For the text-containing cell, return its midpoint in (X, Y) coordinate format. 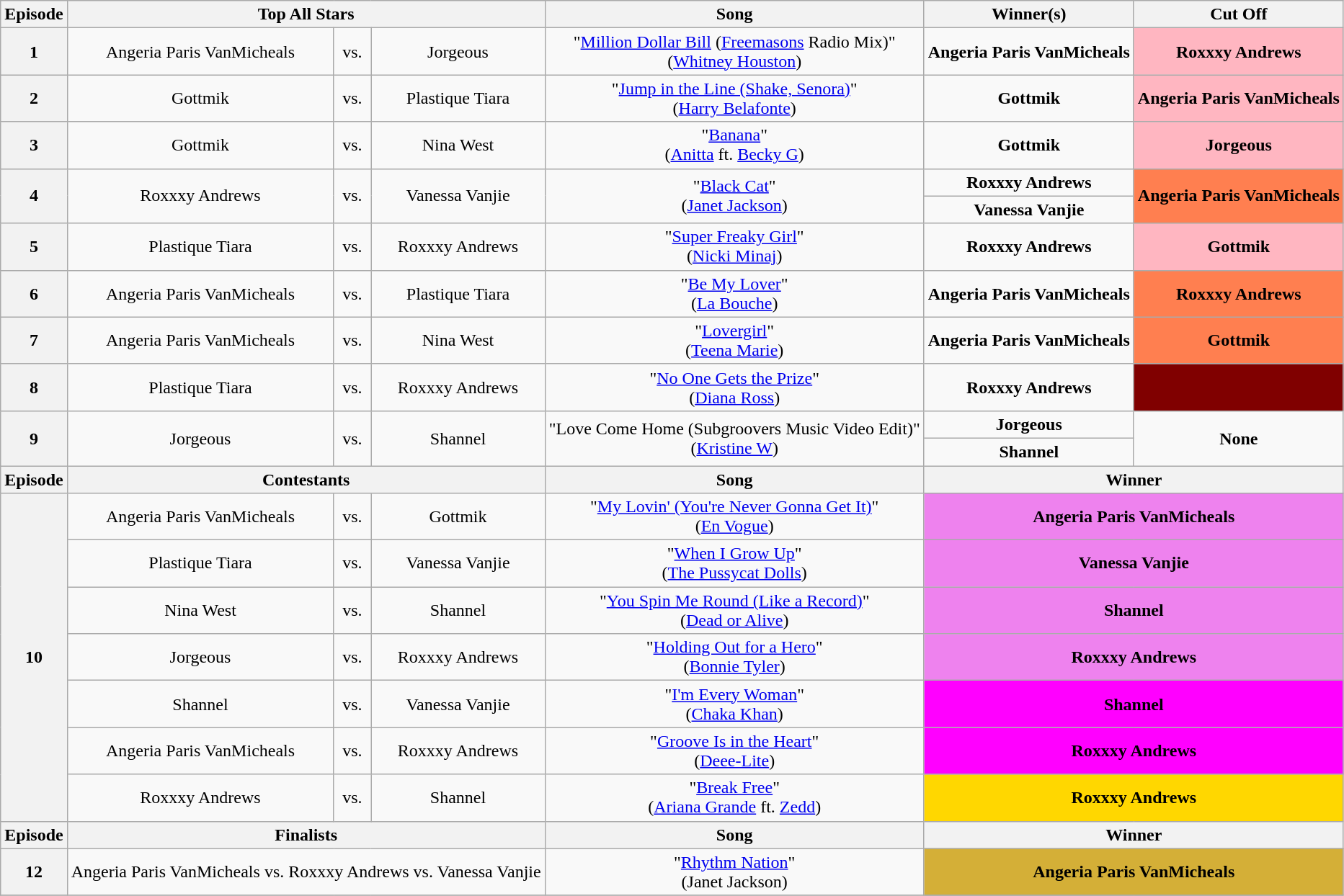
9 (34, 438)
Cut Off (1238, 14)
"Million Dollar Bill (Freemasons Radio Mix)"(Whitney Houston) (734, 52)
3 (34, 145)
Top All Stars (306, 14)
"Be My Lover"(La Bouche) (734, 294)
4 (34, 196)
"Banana"(Anitta ft. Becky G) (734, 145)
None (1238, 438)
8 (34, 387)
7 (34, 340)
"Jump in the Line (Shake, Senora)"(Harry Belafonte) (734, 98)
Finalists (306, 835)
Winner(s) (1029, 14)
Angeria Paris VanMicheals vs. Roxxxy Andrews vs. Vanessa Vanjie (306, 872)
5 (34, 246)
"You Spin Me Round (Like a Record)"(Dead or Alive) (734, 611)
"I'm Every Woman"(Chaka Khan) (734, 704)
"My Lovin' (You're Never Gonna Get It)"(En Vogue) (734, 517)
"Lovergirl"(Teena Marie) (734, 340)
"Rhythm Nation"(Janet Jackson) (734, 872)
"Love Come Home (Subgroovers Music Video Edit)"(Kristine W) (734, 438)
1 (34, 52)
6 (34, 294)
"Groove Is in the Heart"(Deee-Lite) (734, 751)
2 (34, 98)
"When I Grow Up"(The Pussycat Dolls) (734, 563)
Contestants (306, 479)
"Super Freaky Girl"(Nicki Minaj) (734, 246)
"No One Gets the Prize"(Diana Ross) (734, 387)
10 (34, 657)
"Black Cat"(Janet Jackson) (734, 196)
12 (34, 872)
"Holding Out for a Hero"(Bonnie Tyler) (734, 657)
"Break Free"(Ariana Grande ft. Zedd) (734, 798)
